Output the [X, Y] coordinate of the center of the cell containing the given text.  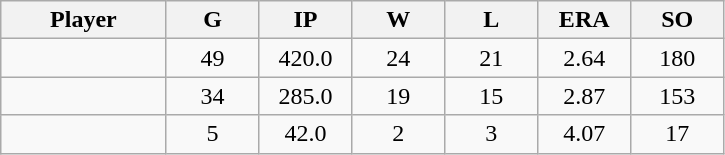
5 [212, 134]
42.0 [306, 134]
Player [84, 20]
420.0 [306, 58]
17 [678, 134]
ERA [584, 20]
49 [212, 58]
34 [212, 96]
G [212, 20]
153 [678, 96]
2.64 [584, 58]
285.0 [306, 96]
180 [678, 58]
19 [398, 96]
2 [398, 134]
SO [678, 20]
L [492, 20]
21 [492, 58]
IP [306, 20]
4.07 [584, 134]
W [398, 20]
3 [492, 134]
15 [492, 96]
2.87 [584, 96]
24 [398, 58]
